Find where the given text appears and provide that cell's center as [X, Y] coordinate. 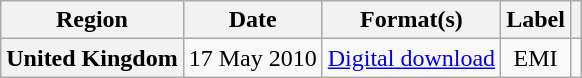
Digital download [411, 58]
Format(s) [411, 20]
EMI [536, 58]
Label [536, 20]
Region [92, 20]
United Kingdom [92, 58]
17 May 2010 [252, 58]
Date [252, 20]
